Identify which cell holds the provided text, then report its [X, Y] central coordinate. 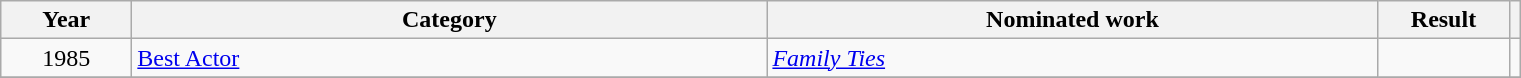
Year [66, 20]
Nominated work [1072, 20]
Result [1444, 20]
1985 [66, 58]
Category [450, 20]
Best Actor [450, 58]
Family Ties [1072, 58]
